For the text-containing cell, return its midpoint in [X, Y] coordinate format. 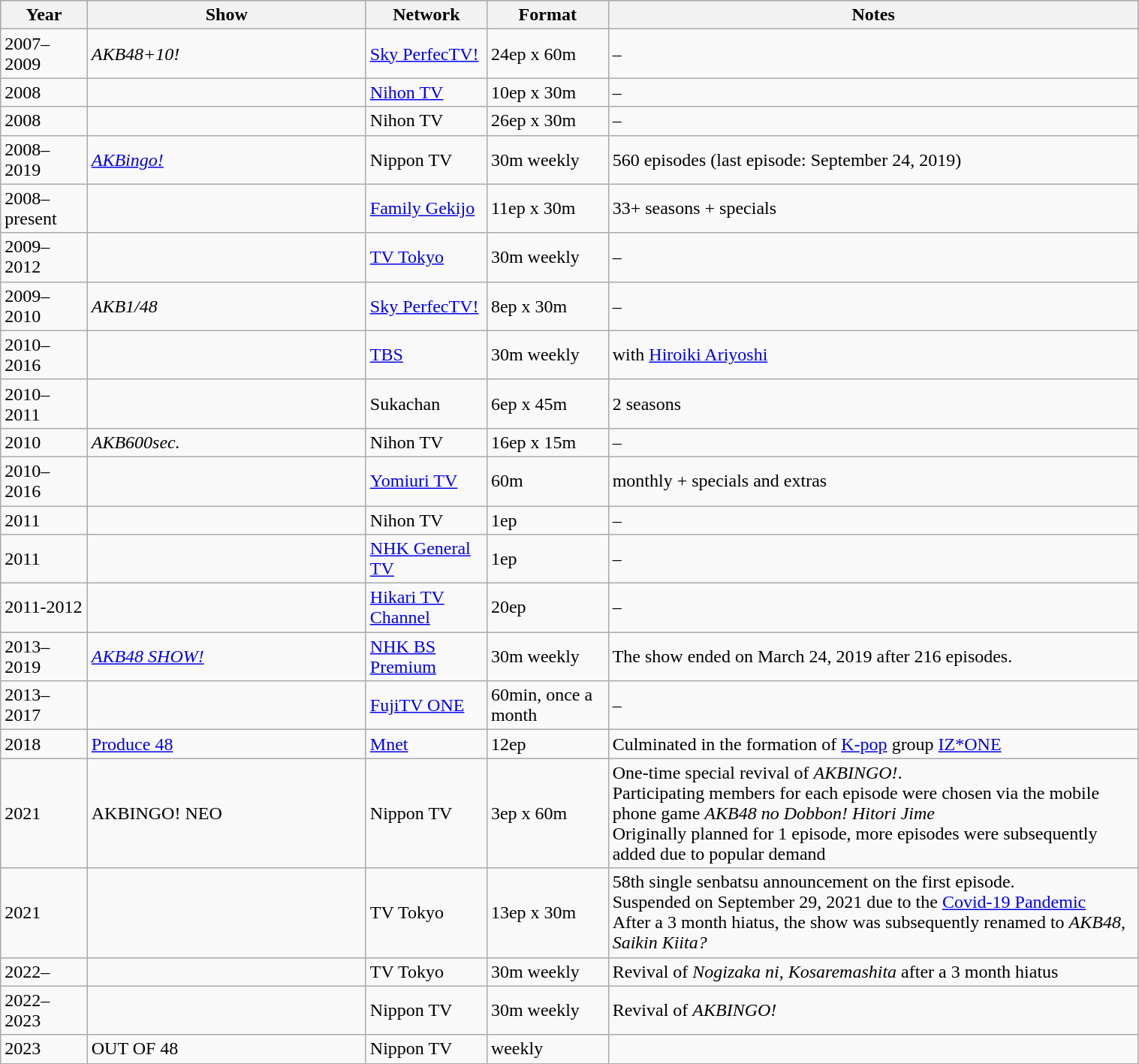
Network [426, 15]
AKBINGO! NEO [227, 813]
Hikari TV Channel [426, 608]
The show ended on March 24, 2019 after 216 episodes. [873, 656]
Format [547, 15]
2022– [44, 972]
2013–2019 [44, 656]
Culminated in the formation of K-pop group IZ*ONE [873, 744]
NHK BS Premium [426, 656]
10ep x 30m [547, 92]
weekly [547, 1049]
FujiTV ONE [426, 706]
33+ seasons + specials [873, 209]
2011-2012 [44, 608]
Year [44, 15]
13ep x 30m [547, 913]
2 seasons [873, 404]
with Hiroiki Ariyoshi [873, 354]
26ep x 30m [547, 121]
OUT OF 48 [227, 1049]
12ep [547, 744]
Yomiuri TV [426, 481]
Notes [873, 15]
Sukachan [426, 404]
Show [227, 15]
11ep x 30m [547, 209]
2022–2023 [44, 1011]
6ep x 45m [547, 404]
2009–2012 [44, 257]
2018 [44, 744]
16ep x 15m [547, 442]
AKB1/48 [227, 306]
2013–2017 [44, 706]
2008–present [44, 209]
Revival of Nogizaka ni, Kosaremashita after a 3 month hiatus [873, 972]
2010 [44, 442]
Mnet [426, 744]
AKB48+10! [227, 54]
60m [547, 481]
2010–2011 [44, 404]
TBS [426, 354]
Family Gekijo [426, 209]
Produce 48 [227, 744]
Revival of AKBINGO! [873, 1011]
AKB600sec. [227, 442]
20ep [547, 608]
AKBingo! [227, 159]
2007–2009 [44, 54]
2009–2010 [44, 306]
2008–2019 [44, 159]
monthly + specials and extras [873, 481]
8ep x 30m [547, 306]
AKB48 SHOW! [227, 656]
3ep x 60m [547, 813]
NHK General TV [426, 559]
560 episodes (last episode: September 24, 2019) [873, 159]
24ep x 60m [547, 54]
60min, once a month [547, 706]
2023 [44, 1049]
